Capture the cell that displays the provided text and extract its [X, Y] central coordinate. 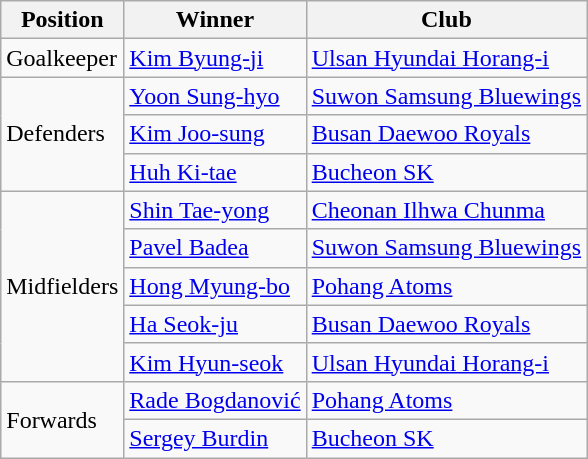
Midfielders [62, 286]
Defenders [62, 134]
Winner [215, 20]
Position [62, 20]
Huh Ki-tae [215, 172]
Pavel Badea [215, 248]
Club [446, 20]
Yoon Sung-hyo [215, 96]
Sergey Burdin [215, 438]
Hong Myung-bo [215, 286]
Forwards [62, 419]
Goalkeeper [62, 58]
Kim Byung-ji [215, 58]
Shin Tae-yong [215, 210]
Kim Joo-sung [215, 134]
Rade Bogdanović [215, 400]
Ha Seok-ju [215, 324]
Kim Hyun-seok [215, 362]
Cheonan Ilhwa Chunma [446, 210]
